For the text-containing cell, return its midpoint in (X, Y) coordinate format. 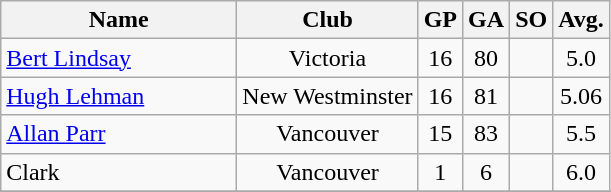
15 (440, 134)
Victoria (328, 58)
Bert Lindsay (119, 58)
Avg. (582, 20)
6 (486, 172)
6.0 (582, 172)
5.0 (582, 58)
SO (532, 20)
GA (486, 20)
Allan Parr (119, 134)
81 (486, 96)
Name (119, 20)
5.5 (582, 134)
Clark (119, 172)
Hugh Lehman (119, 96)
Club (328, 20)
80 (486, 58)
1 (440, 172)
New Westminster (328, 96)
GP (440, 20)
5.06 (582, 96)
83 (486, 134)
